Scan for the cell matching the given text and deliver its [X, Y] coordinate at center. 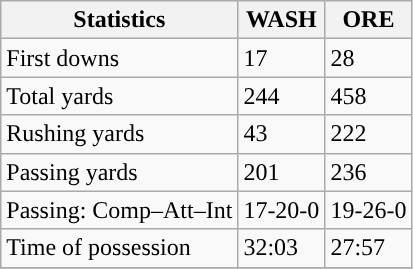
WASH [282, 20]
236 [368, 172]
First downs [120, 58]
458 [368, 96]
Total yards [120, 96]
222 [368, 134]
43 [282, 134]
Passing: Comp–Att–Int [120, 210]
17 [282, 58]
Passing yards [120, 172]
ORE [368, 20]
Statistics [120, 20]
Time of possession [120, 248]
Rushing yards [120, 134]
19-26-0 [368, 210]
17-20-0 [282, 210]
28 [368, 58]
32:03 [282, 248]
27:57 [368, 248]
201 [282, 172]
244 [282, 96]
